Identify which cell holds the provided text, then report its [x, y] central coordinate. 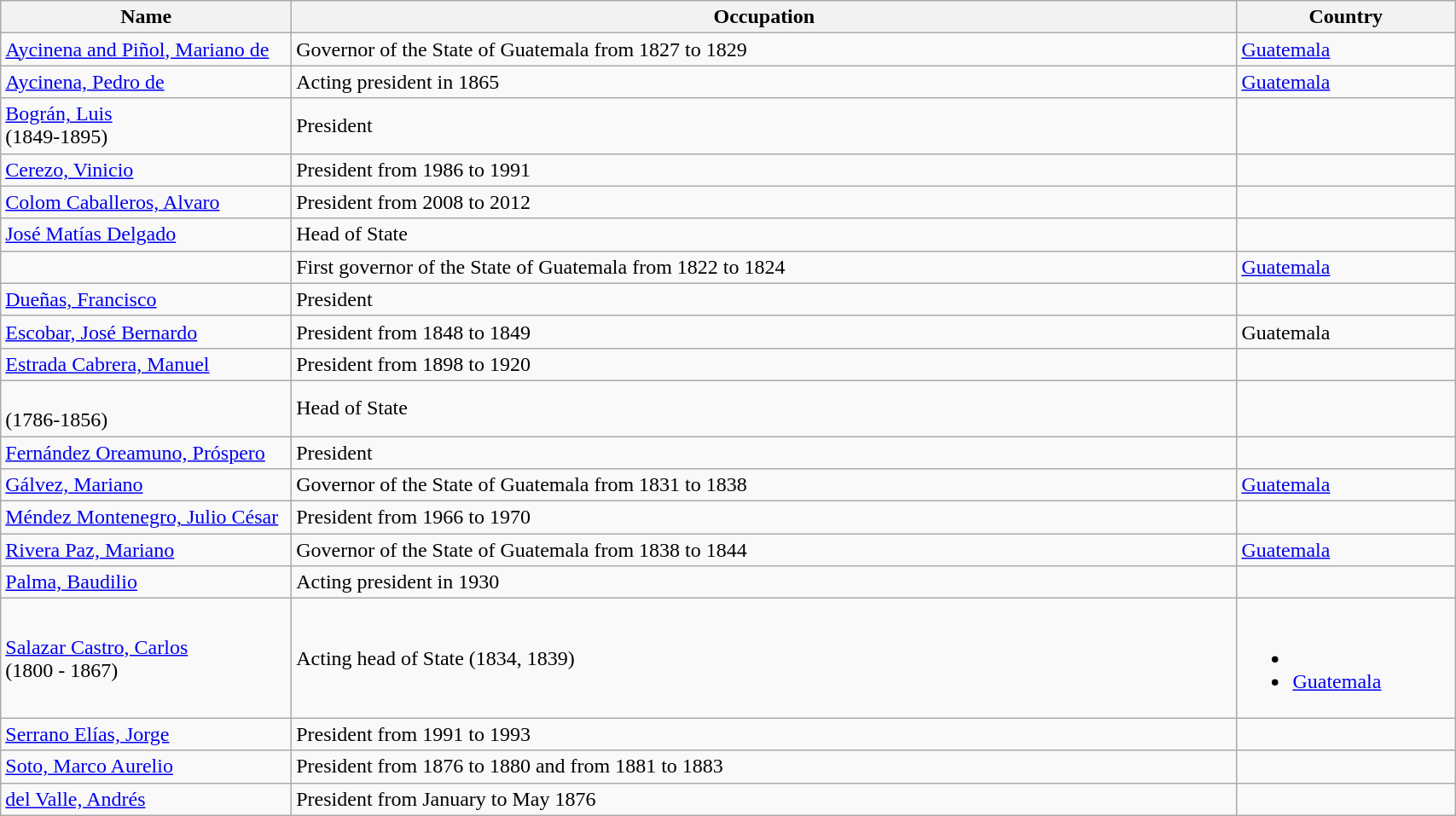
Aycinena, Pedro de [147, 82]
President from 2008 to 2012 [764, 202]
Acting head of State (1834, 1839) [764, 658]
President from 1848 to 1849 [764, 332]
Governor of the State of Guatemala from 1831 to 1838 [764, 485]
Salazar Castro, Carlos(1800 - 1867) [147, 658]
Governor of the State of Guatemala from 1838 to 1844 [764, 550]
Occupation [764, 17]
Rivera Paz, Mariano [147, 550]
Aycinena and Piñol, Mariano de [147, 49]
Serrano Elías, Jorge [147, 734]
del Valle, Andrés [147, 799]
Palma, Baudilio [147, 582]
Dueñas, Francisco [147, 299]
President from January to May 1876 [764, 799]
Name [147, 17]
Méndez Montenegro, Julio César [147, 518]
Governor of the State of Guatemala from 1827 to 1829 [764, 49]
Fernández Oreamuno, Próspero [147, 453]
Acting president in 1865 [764, 82]
(1786-1856) [147, 408]
Acting president in 1930 [764, 582]
Soto, Marco Aurelio [147, 767]
Bográn, Luis(1849-1895) [147, 126]
Gálvez, Mariano [147, 485]
President from 1966 to 1970 [764, 518]
Estrada Cabrera, Manuel [147, 364]
José Matías Delgado [147, 234]
Colom Caballeros, Alvaro [147, 202]
First governor of the State of Guatemala from 1822 to 1824 [764, 267]
President from 1898 to 1920 [764, 364]
Escobar, José Bernardo [147, 332]
President from 1991 to 1993 [764, 734]
President from 1876 to 1880 and from 1881 to 1883 [764, 767]
President from 1986 to 1991 [764, 170]
Cerezo, Vinicio [147, 170]
Country [1346, 17]
